Search for the cell housing the specified text and yield its [X, Y] center coordinate. 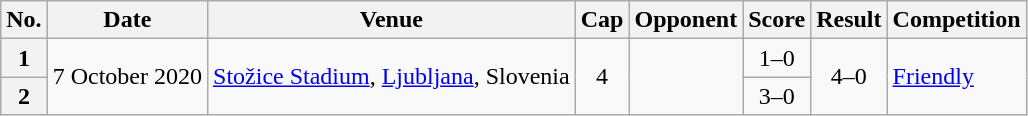
Friendly [956, 77]
No. [24, 20]
7 October 2020 [127, 77]
2 [24, 96]
Opponent [686, 20]
1 [24, 58]
Cap [602, 20]
1–0 [777, 58]
Venue [392, 20]
3–0 [777, 96]
Result [849, 20]
4–0 [849, 77]
Score [777, 20]
Competition [956, 20]
4 [602, 77]
Date [127, 20]
Stožice Stadium, Ljubljana, Slovenia [392, 77]
